From the cell containing the given text, extract its center point as (X, Y) coordinate. 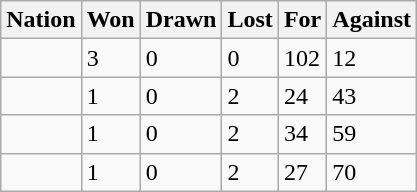
24 (302, 96)
12 (372, 58)
27 (302, 172)
Lost (250, 20)
Nation (41, 20)
Drawn (181, 20)
70 (372, 172)
43 (372, 96)
34 (302, 134)
Won (110, 20)
Against (372, 20)
102 (302, 58)
59 (372, 134)
3 (110, 58)
For (302, 20)
